Find where the given text appears and provide that cell's center as (X, Y) coordinate. 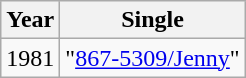
1981 (30, 58)
Year (30, 20)
"867-5309/Jenny" (152, 58)
Single (152, 20)
